Extract the [x, y] coordinate from the center of the cell holding the provided text.  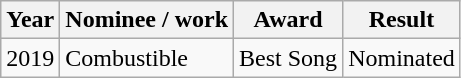
2019 [30, 58]
Combustible [147, 58]
Best Song [288, 58]
Nominee / work [147, 20]
Year [30, 20]
Result [402, 20]
Nominated [402, 58]
Award [288, 20]
